Find where the given text appears and provide that cell's center as (X, Y) coordinate. 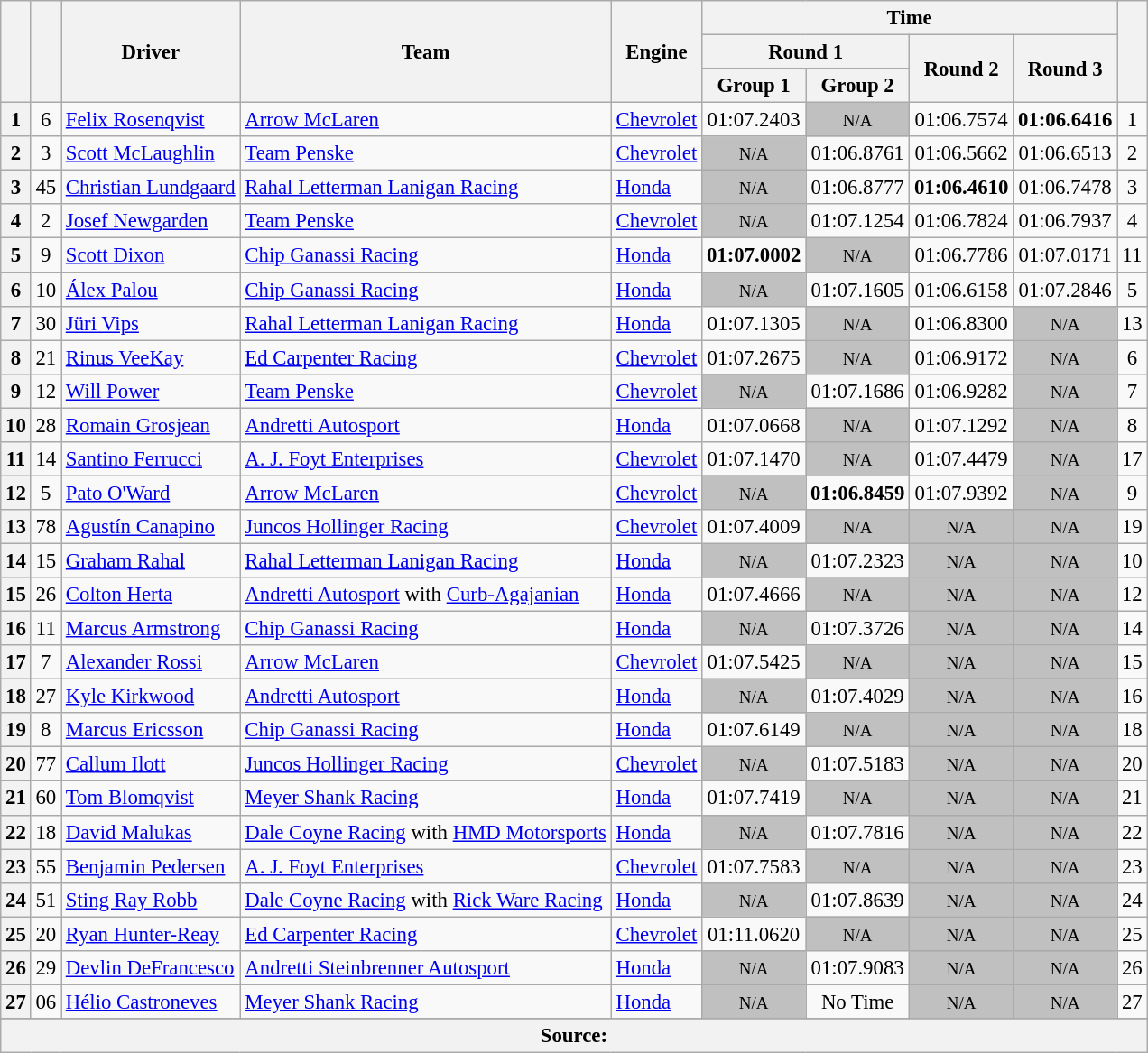
01:06.6416 (1065, 120)
Sting Ray Robb (152, 900)
Source: (574, 1036)
Group 1 (755, 86)
01:07.2675 (755, 357)
01:06.6513 (1065, 153)
01:07.1254 (857, 221)
51 (45, 900)
Round 2 (962, 69)
55 (45, 866)
Tom Blomqvist (152, 799)
Pato O'Ward (152, 493)
Alexander Rossi (152, 662)
01:07.9083 (857, 968)
Graham Rahal (152, 560)
77 (45, 764)
Dale Coyne Racing with Rick Ware Racing (426, 900)
Andretti Autosport with Curb-Agajanian (426, 595)
01:07.1305 (755, 323)
01:07.2846 (1065, 290)
Scott Dixon (152, 255)
01:06.8300 (962, 323)
Engine (656, 52)
No Time (857, 1002)
Round 1 (806, 52)
Will Power (152, 391)
01:06.7786 (962, 255)
30 (45, 323)
01:06.7937 (1065, 221)
Round 3 (1065, 69)
01:06.8459 (857, 493)
45 (45, 188)
Time (910, 18)
Santino Ferrucci (152, 459)
01:07.6149 (755, 730)
28 (45, 425)
01:07.4479 (962, 459)
Álex Palou (152, 290)
01:07.7816 (857, 832)
01:06.7478 (1065, 188)
01:07.0171 (1065, 255)
Marcus Ericsson (152, 730)
David Malukas (152, 832)
01:07.4029 (857, 697)
01:06.5662 (962, 153)
Ryan Hunter-Reay (152, 934)
01:07.4009 (755, 527)
Rinus VeeKay (152, 357)
01:07.3726 (857, 629)
Kyle Kirkwood (152, 697)
Benjamin Pedersen (152, 866)
01:07.2403 (755, 120)
Jüri Vips (152, 323)
Marcus Armstrong (152, 629)
01:07.1605 (857, 290)
Callum Ilott (152, 764)
Romain Grosjean (152, 425)
Felix Rosenqvist (152, 120)
29 (45, 968)
01:07.9392 (962, 493)
01:07.5183 (857, 764)
01:06.4610 (962, 188)
01:07.2323 (857, 560)
01:07.4666 (755, 595)
01:07.0002 (755, 255)
Team (426, 52)
Hélio Castroneves (152, 1002)
Colton Herta (152, 595)
01:11.0620 (755, 934)
Agustín Canapino (152, 527)
Josef Newgarden (152, 221)
60 (45, 799)
01:06.6158 (962, 290)
01:07.1470 (755, 459)
01:07.7583 (755, 866)
01:06.9172 (962, 357)
78 (45, 527)
Scott McLaughlin (152, 153)
Andretti Steinbrenner Autosport (426, 968)
06 (45, 1002)
01:06.8761 (857, 153)
Group 2 (857, 86)
01:06.8777 (857, 188)
01:07.1292 (962, 425)
Devlin DeFrancesco (152, 968)
01:06.7824 (962, 221)
01:07.0668 (755, 425)
01:07.1686 (857, 391)
01:06.7574 (962, 120)
Dale Coyne Racing with HMD Motorsports (426, 832)
Driver (152, 52)
01:07.8639 (857, 900)
01:07.7419 (755, 799)
01:06.9282 (962, 391)
Christian Lundgaard (152, 188)
01:07.5425 (755, 662)
